Search for the cell housing the specified text and yield its [X, Y] center coordinate. 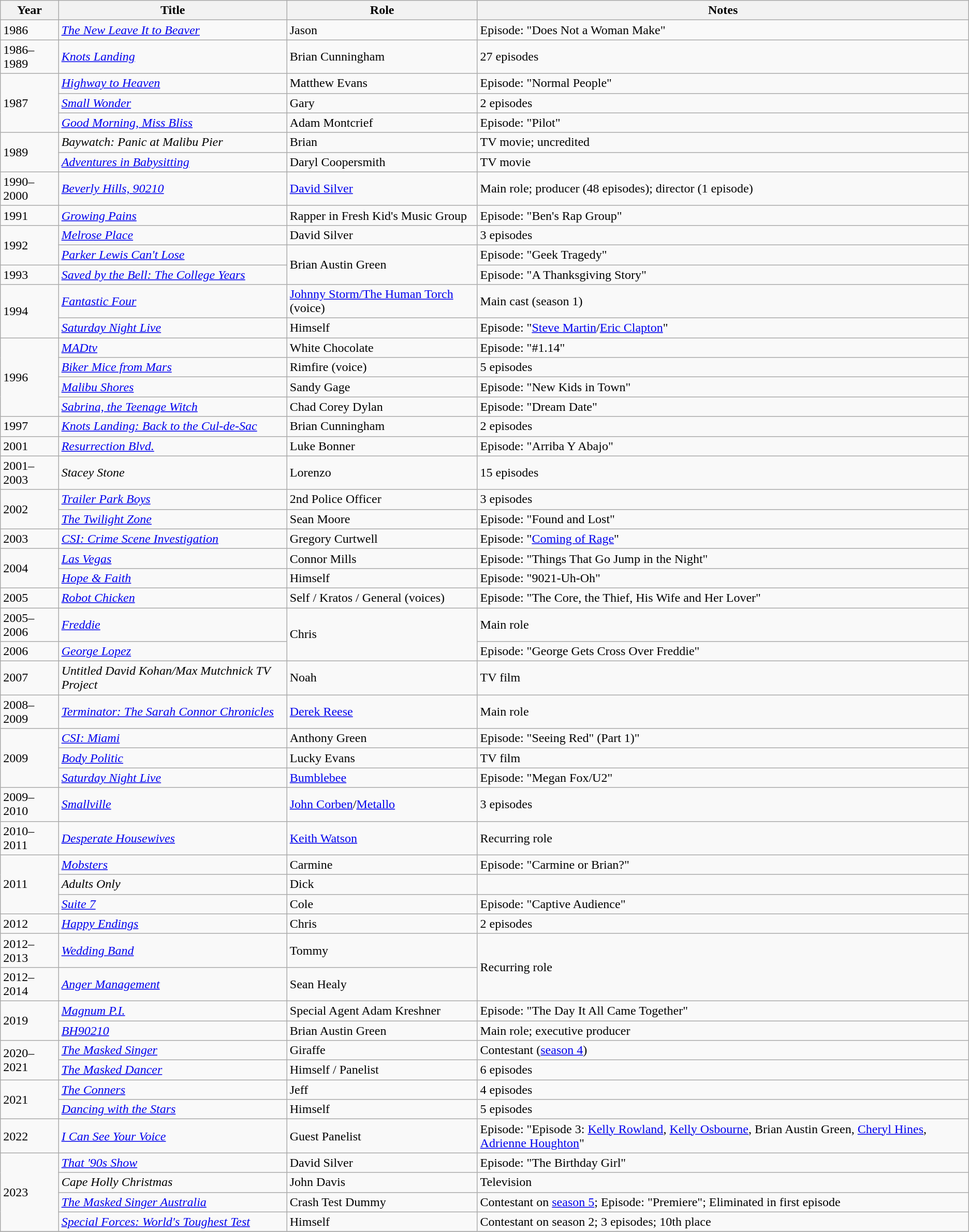
Crash Test Dummy [382, 1202]
Gregory Curtwell [382, 539]
Terminator: The Sarah Connor Chronicles [173, 712]
Episode: "Steve Martin/Eric Clapton" [723, 328]
Adam Montcrief [382, 123]
Beverly Hills, 90210 [173, 188]
Melrose Place [173, 235]
Dick [382, 884]
Special Agent Adam Kreshner [382, 1011]
27 episodes [723, 57]
Episode: "Normal People" [723, 83]
Episode: "Ben's Rap Group" [723, 215]
2001–2003 [30, 473]
Rimfire (voice) [382, 367]
Episode: "Dream Date" [723, 407]
2005–2006 [30, 624]
Las Vegas [173, 558]
2019 [30, 1020]
Johnny Storm/The Human Torch (voice) [382, 301]
Episode: "9021-Uh-Oh" [723, 578]
1993 [30, 275]
MADtv [173, 348]
2012–2014 [30, 984]
Highway to Heaven [173, 83]
That '90s Show [173, 1163]
1992 [30, 245]
2001 [30, 446]
Sean Healy [382, 984]
Good Morning, Miss Bliss [173, 123]
Bumblebee [382, 778]
2nd Police Officer [382, 499]
Notes [723, 10]
Freddie [173, 624]
Wedding Band [173, 950]
I Can See Your Voice [173, 1136]
Main cast (season 1) [723, 301]
Title [173, 10]
2007 [30, 678]
Television [723, 1182]
2010–2011 [30, 838]
Tommy [382, 950]
Connor Mills [382, 558]
Episode: "Found and Lost" [723, 519]
Keith Watson [382, 838]
The Masked Singer Australia [173, 1202]
Rapper in Fresh Kid's Music Group [382, 215]
Episode: "The Day It All Came Together" [723, 1011]
Episode: "Pilot" [723, 123]
Small Wonder [173, 103]
CSI: Miami [173, 738]
1987 [30, 103]
Episode: "Episode 3: Kelly Rowland, Kelly Osbourne, Brian Austin Green, Cheryl Hines, Adrienne Houghton" [723, 1136]
2012–2013 [30, 950]
Gary [382, 103]
Contestant on season 2; 3 episodes; 10th place [723, 1222]
1990–2000 [30, 188]
Stacey Stone [173, 473]
Trailer Park Boys [173, 499]
Carmine [382, 865]
The Masked Dancer [173, 1070]
2003 [30, 539]
Contestant on season 5; Episode: "Premiere"; Eliminated in first episode [723, 1202]
TV movie; uncredited [723, 142]
TV movie [723, 162]
Main role; executive producer [723, 1030]
Noah [382, 678]
Anger Management [173, 984]
Robot Chicken [173, 598]
Lorenzo [382, 473]
Biker Mice from Mars [173, 367]
Episode: "Does Not a Woman Make" [723, 30]
Episode: "Megan Fox/U2" [723, 778]
Magnum P.I. [173, 1011]
CSI: Crime Scene Investigation [173, 539]
1986–1989 [30, 57]
2022 [30, 1136]
2005 [30, 598]
Daryl Coopersmith [382, 162]
1986 [30, 30]
2009 [30, 758]
Episode: "The Birthday Girl" [723, 1163]
1997 [30, 426]
Knots Landing: Back to the Cul-de-Sac [173, 426]
4 episodes [723, 1090]
Guest Panelist [382, 1136]
George Lopez [173, 651]
1989 [30, 152]
15 episodes [723, 473]
Self / Kratos / General (voices) [382, 598]
Hope & Faith [173, 578]
6 episodes [723, 1070]
Suite 7 [173, 904]
Dancing with the Stars [173, 1109]
Year [30, 10]
Main role; producer (48 episodes); director (1 episode) [723, 188]
Jason [382, 30]
Cape Holly Christmas [173, 1182]
Episode: "George Gets Cross Over Freddie" [723, 651]
Episode: "New Kids in Town" [723, 387]
Untitled David Kohan/Max Mutchnick TV Project [173, 678]
2023 [30, 1192]
John Davis [382, 1182]
Episode: "Coming of Rage" [723, 539]
Jeff [382, 1090]
Malibu Shores [173, 387]
Chad Corey Dylan [382, 407]
1994 [30, 311]
Episode: "Geek Tragedy" [723, 255]
2002 [30, 509]
Knots Landing [173, 57]
Episode: "Arriba Y Abajo" [723, 446]
Adults Only [173, 884]
The Masked Singer [173, 1050]
Contestant (season 4) [723, 1050]
Sandy Gage [382, 387]
2020–2021 [30, 1060]
Episode: "The Core, the Thief, His Wife and Her Lover" [723, 598]
Himself / Panelist [382, 1070]
Resurrection Blvd. [173, 446]
BH90210 [173, 1030]
Smallville [173, 804]
1996 [30, 377]
Episode: "A Thanksgiving Story" [723, 275]
Baywatch: Panic at Malibu Pier [173, 142]
Sabrina, the Teenage Witch [173, 407]
Body Politic [173, 758]
Brian [382, 142]
Desperate Housewives [173, 838]
Derek Reese [382, 712]
2008–2009 [30, 712]
The Twilight Zone [173, 519]
Luke Bonner [382, 446]
Episode: "Seeing Red" (Part 1)" [723, 738]
2004 [30, 568]
Cole [382, 904]
Parker Lewis Can't Lose [173, 255]
Saved by the Bell: The College Years [173, 275]
The Conners [173, 1090]
Role [382, 10]
Episode: "Carmine or Brian?" [723, 865]
Episode: "#1.14" [723, 348]
Giraffe [382, 1050]
Episode: "Things That Go Jump in the Night" [723, 558]
Mobsters [173, 865]
Sean Moore [382, 519]
Episode: "Captive Audience" [723, 904]
1991 [30, 215]
Special Forces: World's Toughest Test [173, 1222]
2021 [30, 1100]
2011 [30, 884]
White Chocolate [382, 348]
Matthew Evans [382, 83]
Anthony Green [382, 738]
John Corben/Metallo [382, 804]
Adventures in Babysitting [173, 162]
The New Leave It to Beaver [173, 30]
Growing Pains [173, 215]
2012 [30, 924]
Fantastic Four [173, 301]
2009–2010 [30, 804]
2006 [30, 651]
Happy Endings [173, 924]
Lucky Evans [382, 758]
